From the cell containing the given text, extract its center point as (X, Y) coordinate. 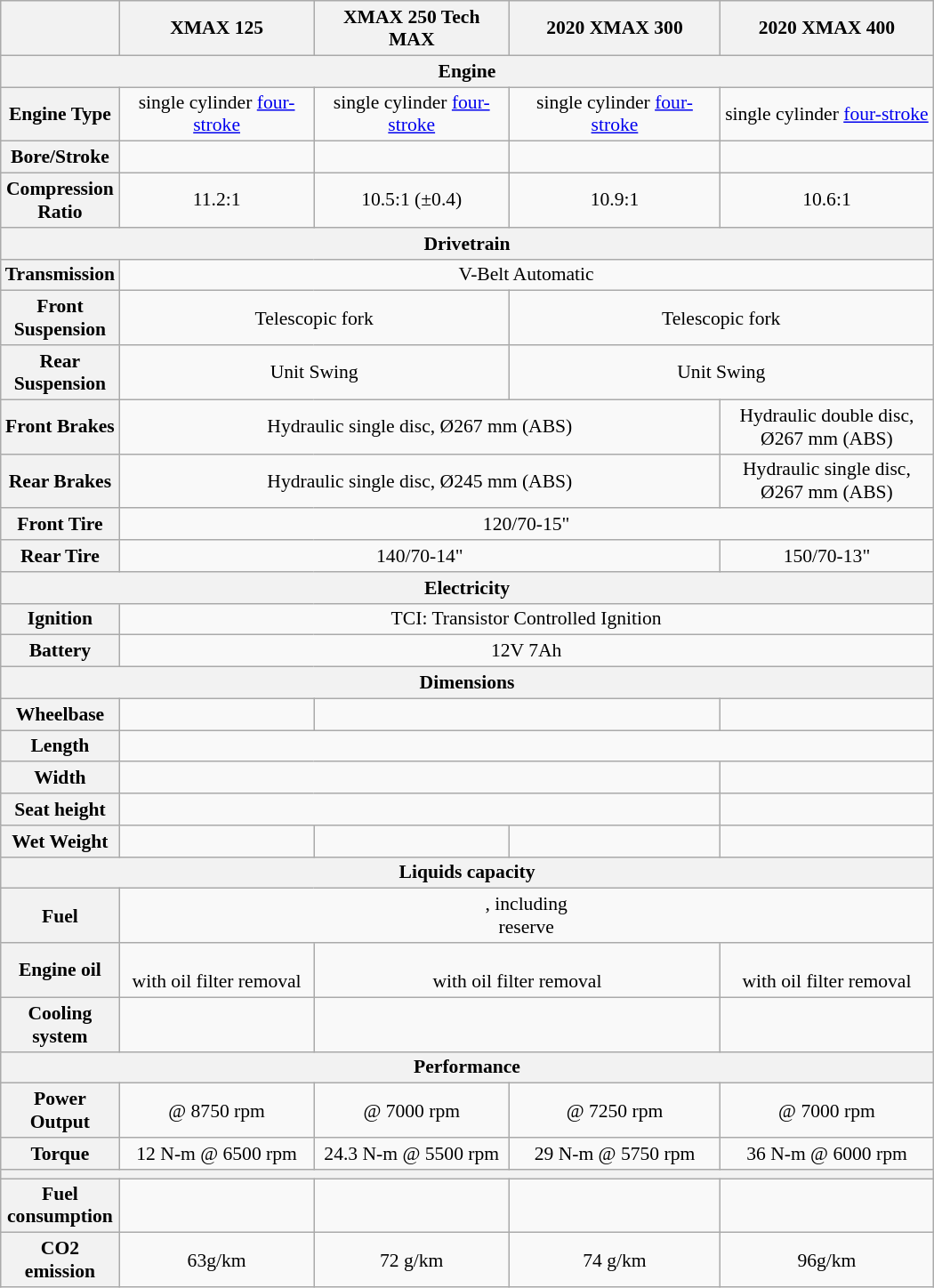
2020 XMAX 400 (827, 28)
, including reserve (527, 916)
XMAX 125 (217, 28)
24.3 N-m @ 5500 rpm (411, 1154)
Electricity (467, 588)
11.2:1 (217, 201)
Transmission (60, 275)
Hydraulic single disc, Ø245 mm (ABS) (420, 480)
12V 7Ah (527, 651)
Fuel consumption (60, 1206)
Length (60, 746)
Engine Type (60, 114)
Engine oil (60, 970)
Rear Brakes (60, 480)
Front Brakes (60, 427)
Wet Weight (60, 841)
36 N-m @ 6000 rpm (827, 1154)
150/70-13" (827, 556)
TCI: Transistor Controlled Ignition (527, 619)
Battery (60, 651)
120/70-15" (527, 525)
63g/km (217, 1260)
XMAX 250 Tech MAX (411, 28)
@ 8750 rpm (217, 1110)
Power Output (60, 1110)
12 N-m @ 6500 rpm (217, 1154)
Bore/Stroke (60, 157)
2020 XMAX 300 (614, 28)
74 g/km (614, 1260)
Rear Suspension (60, 372)
140/70-14" (420, 556)
Width (60, 778)
Seat height (60, 809)
Hydraulic double disc, Ø267 mm (ABS) (827, 427)
Performance (467, 1067)
Compression Ratio (60, 201)
72 g/km (411, 1260)
29 N-m @ 5750 rpm (614, 1154)
Ignition (60, 619)
CO2 emission (60, 1260)
Engine (467, 71)
Rear Tire (60, 556)
96g/km (827, 1260)
Fuel (60, 916)
Drivetrain (467, 244)
Torque (60, 1154)
10.9:1 (614, 201)
10.5:1 (±0.4) (411, 201)
@ 7250 rpm (614, 1110)
Liquids capacity (467, 873)
10.6:1 (827, 201)
Wheelbase (60, 714)
Cooling system (60, 1025)
V-Belt Automatic (527, 275)
Dimensions (467, 683)
Front Suspension (60, 318)
Front Tire (60, 525)
